Find where the given text appears and provide that cell's center as [X, Y] coordinate. 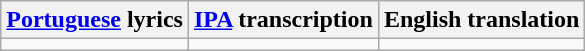
English translation [481, 20]
Portuguese lyrics [95, 20]
IPA transcription [283, 20]
